From the cell containing the given text, extract its center point as [x, y] coordinate. 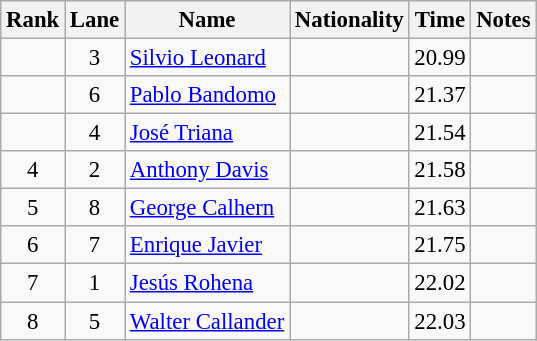
1 [95, 283]
Enrique Javier [208, 245]
Jesús Rohena [208, 283]
21.54 [440, 133]
2 [95, 170]
3 [95, 58]
Silvio Leonard [208, 58]
Walter Callander [208, 321]
Pablo Bandomo [208, 95]
22.02 [440, 283]
20.99 [440, 58]
21.75 [440, 245]
José Triana [208, 133]
George Calhern [208, 208]
21.63 [440, 208]
Nationality [350, 20]
21.58 [440, 170]
22.03 [440, 321]
Name [208, 20]
Notes [504, 20]
Anthony Davis [208, 170]
Time [440, 20]
Lane [95, 20]
Rank [33, 20]
21.37 [440, 95]
